From the cell containing the given text, extract its center point as [X, Y] coordinate. 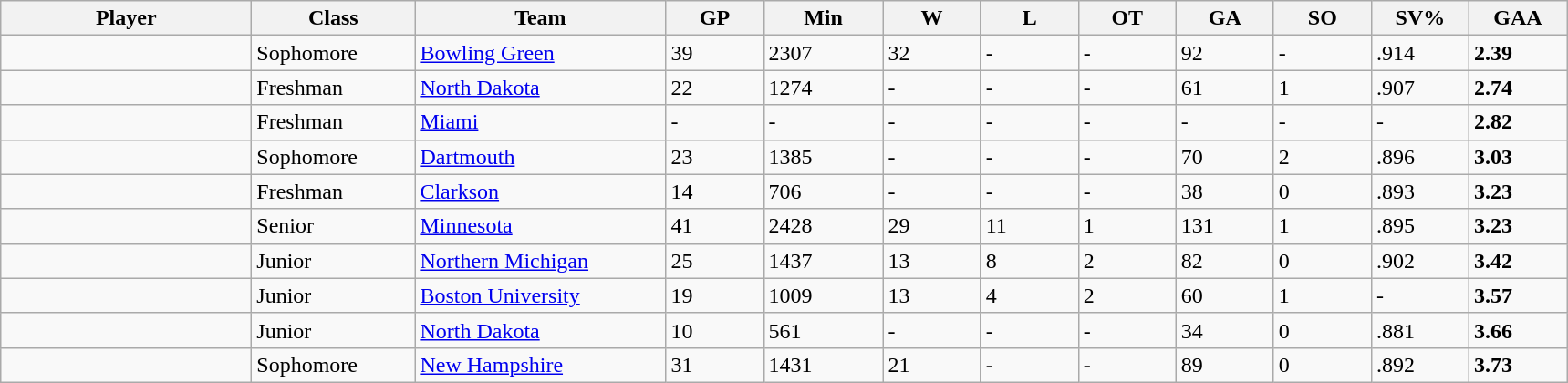
Boston University [540, 295]
22 [715, 88]
Min [823, 18]
2428 [823, 226]
561 [823, 330]
2307 [823, 53]
82 [1224, 261]
34 [1224, 330]
29 [932, 226]
3.57 [1518, 295]
Dartmouth [540, 157]
Senior [334, 226]
89 [1224, 365]
131 [1224, 226]
Minnesota [540, 226]
Player [126, 18]
92 [1224, 53]
.907 [1419, 88]
31 [715, 365]
.914 [1419, 53]
New Hampshire [540, 365]
32 [932, 53]
8 [1029, 261]
41 [715, 226]
3.03 [1518, 157]
1009 [823, 295]
GA [1224, 18]
3.66 [1518, 330]
60 [1224, 295]
.881 [1419, 330]
1385 [823, 157]
.902 [1419, 261]
11 [1029, 226]
1274 [823, 88]
3.42 [1518, 261]
2.82 [1518, 122]
L [1029, 18]
Miami [540, 122]
.892 [1419, 365]
Northern Michigan [540, 261]
3.73 [1518, 365]
.896 [1419, 157]
2.74 [1518, 88]
.893 [1419, 191]
GAA [1518, 18]
14 [715, 191]
SV% [1419, 18]
2.39 [1518, 53]
21 [932, 365]
1437 [823, 261]
Class [334, 18]
.895 [1419, 226]
GP [715, 18]
39 [715, 53]
OT [1127, 18]
25 [715, 261]
10 [715, 330]
SO [1323, 18]
4 [1029, 295]
61 [1224, 88]
23 [715, 157]
70 [1224, 157]
19 [715, 295]
W [932, 18]
Team [540, 18]
706 [823, 191]
Clarkson [540, 191]
38 [1224, 191]
Bowling Green [540, 53]
1431 [823, 365]
